Scan for the cell matching the given text and deliver its (x, y) coordinate at center. 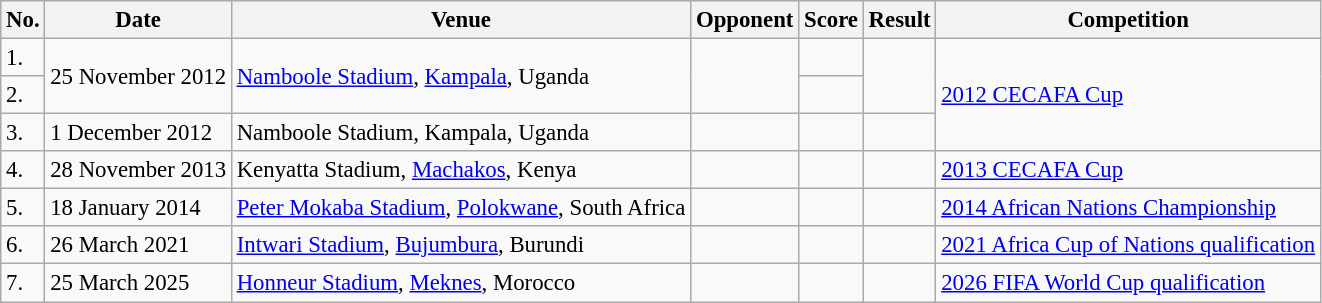
18 January 2014 (138, 208)
Competition (1128, 20)
3. (23, 133)
25 November 2012 (138, 76)
Venue (460, 20)
Intwari Stadium, Bujumbura, Burundi (460, 245)
Date (138, 20)
Peter Mokaba Stadium, Polokwane, South Africa (460, 208)
Honneur Stadium, Meknes, Morocco (460, 283)
5. (23, 208)
28 November 2013 (138, 170)
Result (900, 20)
Kenyatta Stadium, Machakos, Kenya (460, 170)
Score (832, 20)
1 December 2012 (138, 133)
26 March 2021 (138, 245)
2013 CECAFA Cup (1128, 170)
1. (23, 58)
2012 CECAFA Cup (1128, 96)
Opponent (745, 20)
2021 Africa Cup of Nations qualification (1128, 245)
2. (23, 95)
4. (23, 170)
7. (23, 283)
No. (23, 20)
2014 African Nations Championship (1128, 208)
6. (23, 245)
2026 FIFA World Cup qualification (1128, 283)
25 March 2025 (138, 283)
